From the cell containing the given text, extract its center point as (x, y) coordinate. 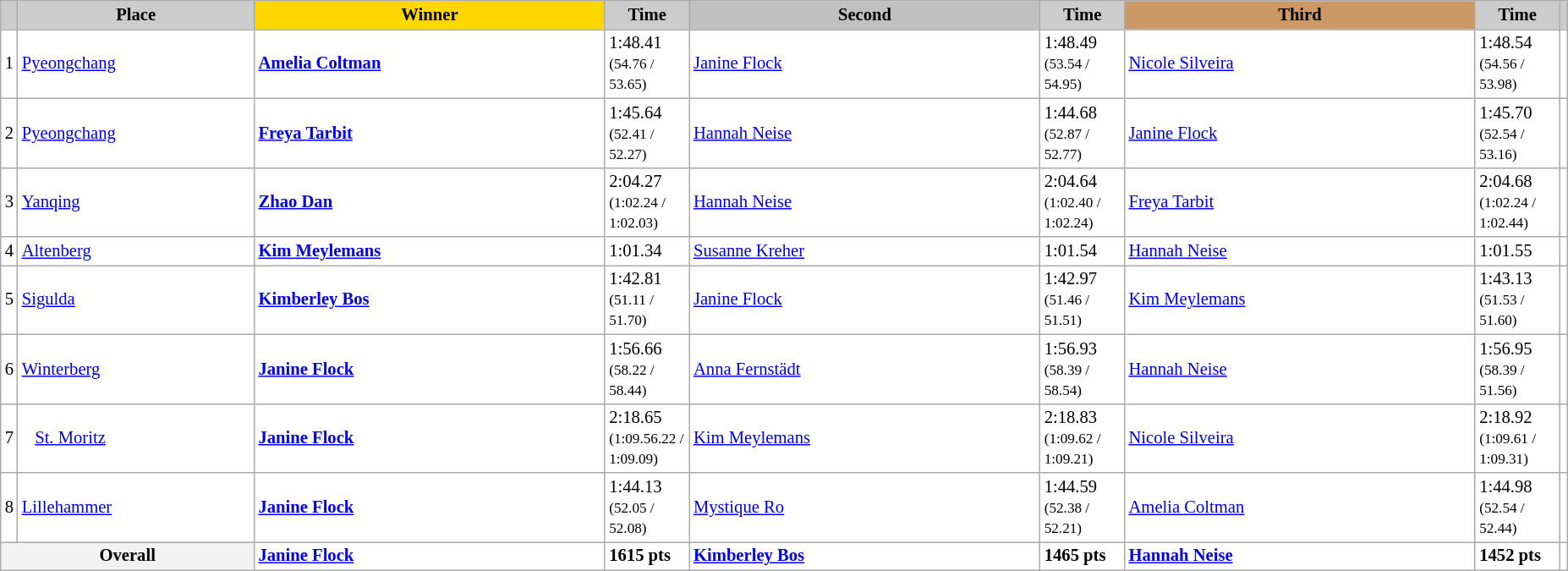
Winterberg (136, 369)
1:56.93(58.39 / 58.54) (1083, 369)
1:42.97(51.46 / 51.51) (1083, 299)
1:48.49(53.54 / 54.95) (1083, 63)
1:01.55 (1517, 251)
6 (9, 369)
2:18.83(1:09.62 / 1:09.21) (1083, 438)
Anna Fernstädt (864, 369)
Winner (430, 14)
1465 pts (1083, 556)
Place (136, 14)
1452 pts (1517, 556)
Susanne Kreher (864, 251)
4 (9, 251)
Altenberg (136, 251)
1:44.59(52.38 / 52.21) (1083, 507)
Overall (128, 556)
Third (1301, 14)
Zhao Dan (430, 202)
1:45.64(52.41 / 52.27) (647, 133)
2:18.92(1:09.61 / 1:09.31) (1517, 438)
Second (864, 14)
2:04.64(1:02.40 / 1:02.24) (1083, 202)
1:48.54(54.56 / 53.98) (1517, 63)
2:04.27(1:02.24 / 1:02.03) (647, 202)
3 (9, 202)
1:43.13(51.53 / 51.60) (1517, 299)
1615 pts (647, 556)
8 (9, 507)
2:04.68(1:02.24 / 1:02.44) (1517, 202)
Yanqing (136, 202)
Sigulda (136, 299)
1:44.68(52.87 / 52.77) (1083, 133)
1:56.66(58.22 / 58.44) (647, 369)
Lillehammer (136, 507)
1 (9, 63)
2 (9, 133)
St. Moritz (136, 438)
1:45.70(52.54 / 53.16) (1517, 133)
1:01.54 (1083, 251)
7 (9, 438)
1:56.95(58.39 / 51.56) (1517, 369)
1:44.98(52.54 / 52.44) (1517, 507)
Mystique Ro (864, 507)
5 (9, 299)
1:44.13(52.05 / 52.08) (647, 507)
1:48.41(54.76 / 53.65) (647, 63)
2:18.65(1:09.56.22 / 1:09.09) (647, 438)
1:01.34 (647, 251)
1:42.81(51.11 / 51.70) (647, 299)
